Output the [x, y] coordinate of the center of the cell containing the given text.  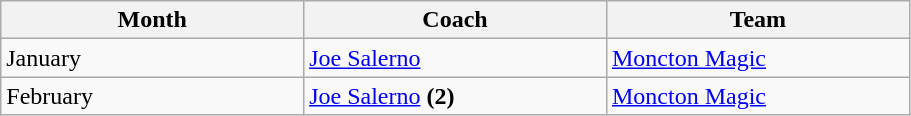
January [152, 58]
Coach [456, 20]
Joe Salerno (2) [456, 96]
Team [758, 20]
February [152, 96]
Month [152, 20]
Joe Salerno [456, 58]
